Provide the (x, y) coordinate of the cell's center where the given text is located.  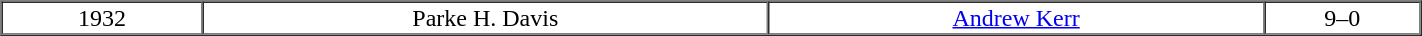
Andrew Kerr (1016, 18)
9–0 (1342, 18)
Parke H. Davis (485, 18)
1932 (102, 18)
